Locate the cell with the specified text and output its [X, Y] center coordinate. 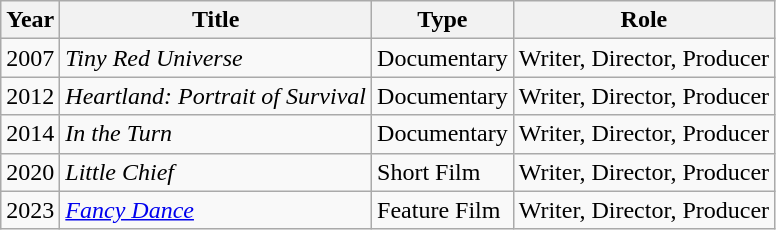
Fancy Dance [216, 210]
2014 [30, 134]
Title [216, 20]
2012 [30, 96]
2023 [30, 210]
Little Chief [216, 172]
Role [644, 20]
2007 [30, 58]
Feature Film [443, 210]
Short Film [443, 172]
Year [30, 20]
Type [443, 20]
Heartland: Portrait of Survival [216, 96]
Tiny Red Universe [216, 58]
In the Turn [216, 134]
2020 [30, 172]
